Provide the [x, y] coordinate of the cell's center where the given text is located.  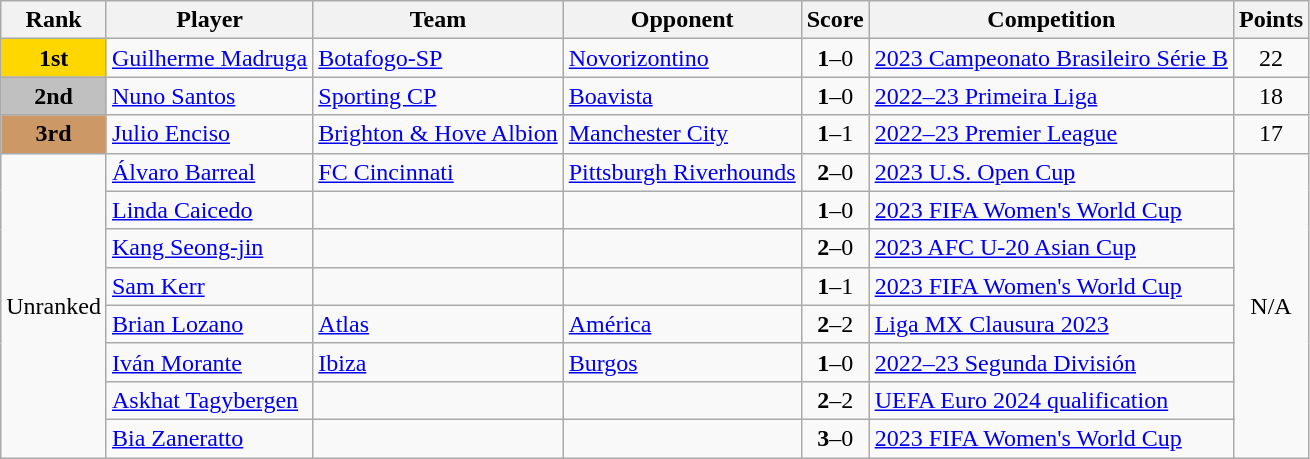
22 [1270, 58]
2022–23 Primeira Liga [1051, 96]
Burgos [682, 362]
América [682, 324]
Liga MX Clausura 2023 [1051, 324]
Brighton & Hove Albion [438, 134]
Bia Zaneratto [209, 438]
Team [438, 20]
Álvaro Barreal [209, 172]
Kang Seong-jin [209, 248]
Pittsburgh Riverhounds [682, 172]
Unranked [54, 305]
Opponent [682, 20]
Nuno Santos [209, 96]
N/A [1270, 305]
Points [1270, 20]
18 [1270, 96]
2023 Campeonato Brasileiro Série B [1051, 58]
Linda Caicedo [209, 210]
Sporting CP [438, 96]
Rank [54, 20]
UEFA Euro 2024 qualification [1051, 400]
1st [54, 58]
3–0 [835, 438]
2022–23 Premier League [1051, 134]
2023 AFC U-20 Asian Cup [1051, 248]
Botafogo-SP [438, 58]
Score [835, 20]
Iván Morante [209, 362]
FC Cincinnati [438, 172]
Sam Kerr [209, 286]
Boavista [682, 96]
3rd [54, 134]
17 [1270, 134]
Player [209, 20]
2023 U.S. Open Cup [1051, 172]
2022–23 Segunda División [1051, 362]
Brian Lozano [209, 324]
Guilherme Madruga [209, 58]
Atlas [438, 324]
Competition [1051, 20]
Ibiza [438, 362]
Askhat Tagybergen [209, 400]
Manchester City [682, 134]
2nd [54, 96]
Novorizontino [682, 58]
Julio Enciso [209, 134]
